From the cell containing the given text, extract its center point as [X, Y] coordinate. 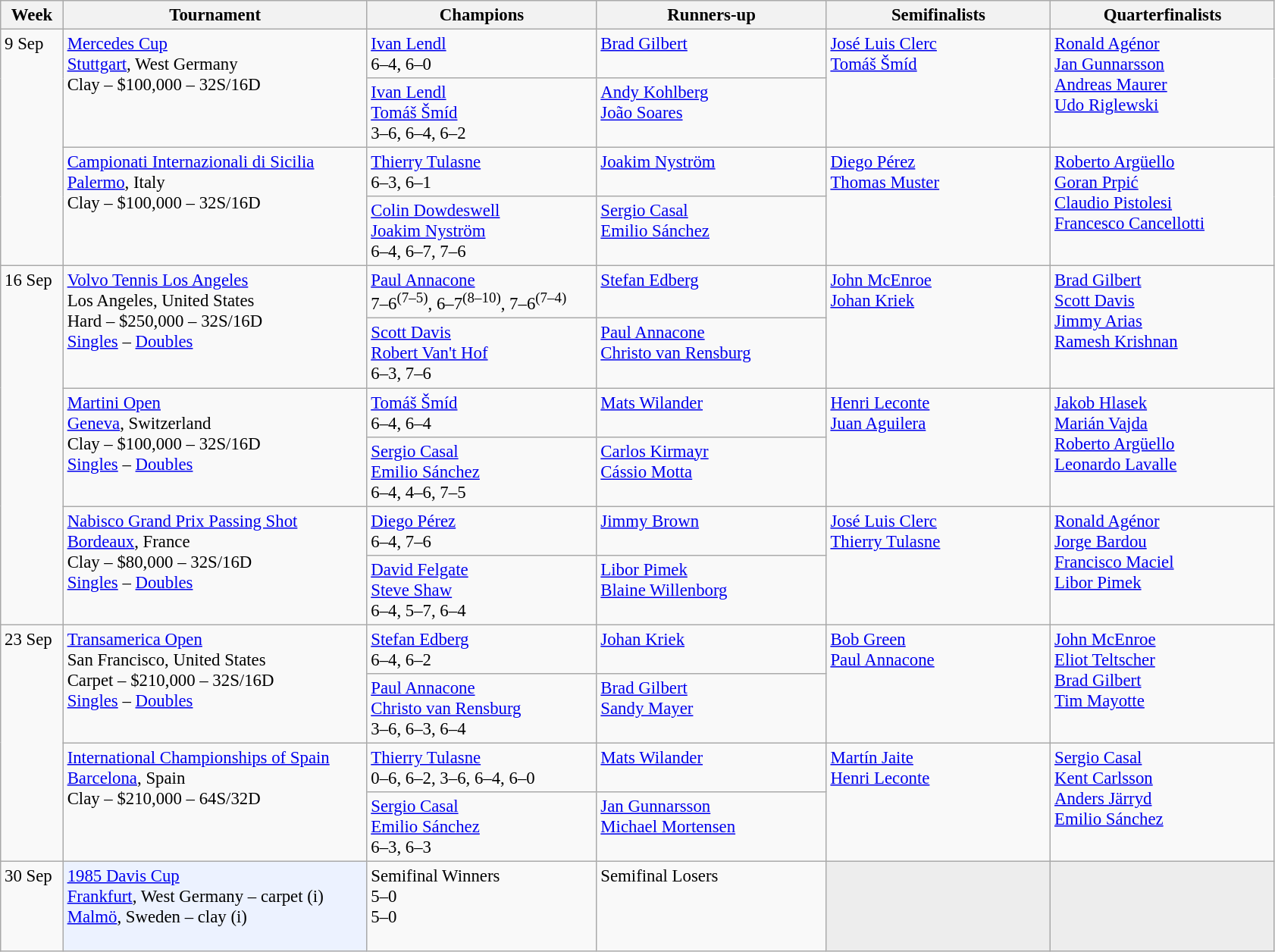
Roberto Argüello Goran Prpić Claudio Pistolesi Francesco Cancellotti [1163, 207]
16 Sep [32, 446]
Brad Gilbert Sandy Mayer [711, 709]
Bob Green Paul Annacone [938, 684]
Ivan Lendl 6–4, 6–0 [482, 55]
Paul Annacone 7–6(7–5), 6–7(8–10), 7–6(7–4) [482, 293]
Ronald Agénor Jorge Bardou Francisco Maciel Libor Pimek [1163, 565]
Tournament [215, 15]
Sergio Casal Emilio Sánchez 6–4, 4–6, 7–5 [482, 471]
30 Sep [32, 907]
Brad Gilbert [711, 55]
Colin Dowdeswell Joakim Nyström 6–4, 6–7, 7–6 [482, 231]
Champions [482, 15]
Johan Kriek [711, 649]
Quarterfinalists [1163, 15]
Week [32, 15]
Sergio Casal Emilio Sánchez [711, 231]
José Luis Clerc Thierry Tulasne [938, 565]
Semifinal Losers [711, 907]
Transamerica Open San Francisco, United StatesCarpet – $210,000 – 32S/16D Singles – Doubles [215, 684]
Paul Annacone Christo van Rensburg [711, 353]
José Luis Clerc Tomáš Šmíd [938, 89]
9 Sep [32, 148]
Brad Gilbert Scott Davis Jimmy Arias Ramesh Krishnan [1163, 327]
Jakob Hlasek Marián Vajda Roberto Argüello Leonardo Lavalle [1163, 447]
Ronald Agénor Jan Gunnarsson Andreas Maurer Udo Riglewski [1163, 89]
Jimmy Brown [711, 531]
Semifinal Winners 5–0 5–0 [482, 907]
Diego Pérez Thomas Muster [938, 207]
Campionati Internazionali di Sicilia Palermo, ItalyClay – $100,000 – 32S/16D [215, 207]
Sergio Casal Kent Carlsson Anders Järryd Emilio Sánchez [1163, 802]
Thierry Tulasne 0–6, 6–2, 3–6, 6–4, 6–0 [482, 767]
Paul Annacone Christo van Rensburg 3–6, 6–3, 6–4 [482, 709]
Jan Gunnarsson Michael Mortensen [711, 827]
Nabisco Grand Prix Passing Shot Bordeaux, France Clay – $80,000 – 32S/16D Singles – Doubles [215, 565]
Sergio Casal Emilio Sánchez 6–3, 6–3 [482, 827]
International Championships of Spain Barcelona, SpainClay – $210,000 – 64S/32D [215, 802]
Mercedes Cup Stuttgart, West GermanyClay – $100,000 – 32S/16D [215, 89]
Thierry Tulasne 6–3, 6–1 [482, 173]
Stefan Edberg [711, 293]
Martini Open Geneva, SwitzerlandClay – $100,000 – 32S/16D Singles – Doubles [215, 447]
Tomáš Šmíd 6–4, 6–4 [482, 412]
Volvo Tennis Los Angeles Los Angeles, United StatesHard – $250,000 – 32S/16DSingles – Doubles [215, 327]
John McEnroe Eliot Teltscher Brad Gilbert Tim Mayotte [1163, 684]
Andy Kohlberg João Soares [711, 113]
David Felgate Steve Shaw 6–4, 5–7, 6–4 [482, 590]
Stefan Edberg 6–4, 6–2 [482, 649]
Diego Pérez 6–4, 7–6 [482, 531]
Henri Leconte Juan Aguilera [938, 447]
Runners-up [711, 15]
23 Sep [32, 743]
Ivan Lendl Tomáš Šmíd 3–6, 6–4, 6–2 [482, 113]
Joakim Nyström [711, 173]
Scott Davis Robert Van't Hof 6–3, 7–6 [482, 353]
Libor Pimek Blaine Willenborg [711, 590]
Semifinalists [938, 15]
John McEnroe Johan Kriek [938, 327]
Carlos Kirmayr Cássio Motta [711, 471]
Martín Jaite Henri Leconte [938, 802]
1985 Davis Cup Frankfurt, West Germany – carpet (i) Malmö, Sweden – clay (i) [215, 907]
